Return (x, y) of the center of cell containing provided text 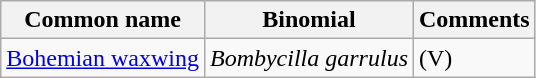
Bohemian waxwing (103, 58)
Comments (475, 20)
Binomial (308, 20)
Bombycilla garrulus (308, 58)
(V) (475, 58)
Common name (103, 20)
